Provide the [x, y] coordinate of the cell's center where the given text is located.  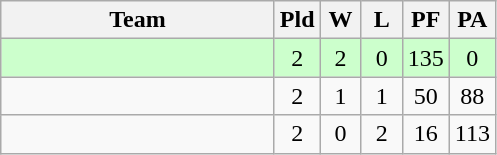
L [382, 20]
88 [472, 96]
135 [426, 58]
PA [472, 20]
16 [426, 134]
PF [426, 20]
Team [138, 20]
Pld [297, 20]
50 [426, 96]
W [340, 20]
113 [472, 134]
